Output the [X, Y] coordinate of the center of the cell containing the given text.  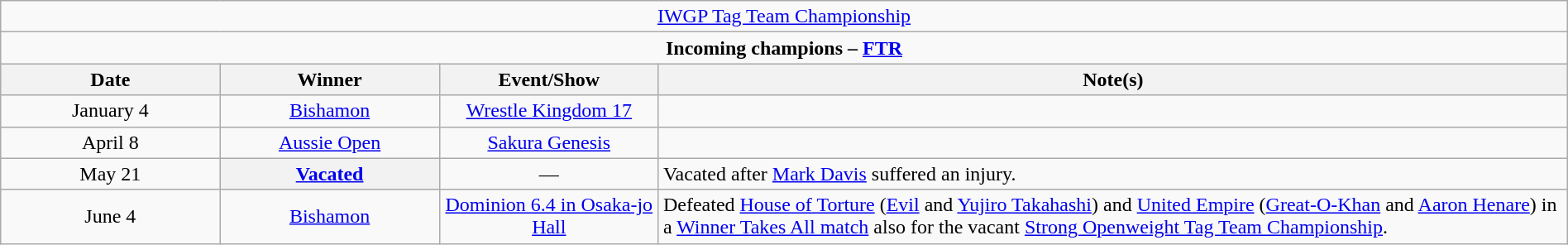
January 4 [111, 111]
Sakura Genesis [549, 142]
April 8 [111, 142]
June 4 [111, 217]
Dominion 6.4 in Osaka-jo Hall [549, 217]
May 21 [111, 174]
Aussie Open [329, 142]
Event/Show [549, 79]
Incoming champions – FTR [784, 48]
Note(s) [1113, 79]
Vacated [329, 174]
Vacated after Mark Davis suffered an injury. [1113, 174]
Date [111, 79]
IWGP Tag Team Championship [784, 17]
Wrestle Kingdom 17 [549, 111]
Winner [329, 79]
— [549, 174]
